Locate the cell with the specified text and output its [x, y] center coordinate. 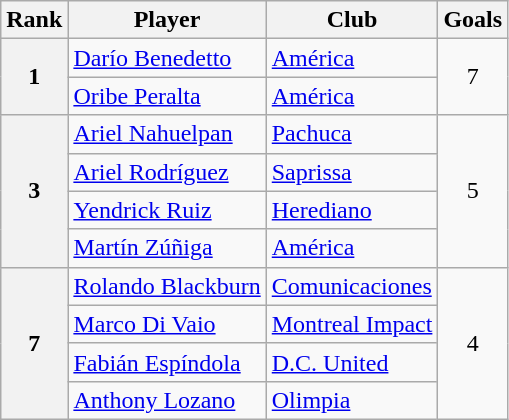
1 [34, 77]
5 [473, 191]
Anthony Lozano [167, 400]
Saprissa [352, 172]
Rank [34, 20]
D.C. United [352, 362]
Ariel Nahuelpan [167, 134]
Club [352, 20]
4 [473, 343]
Marco Di Vaio [167, 324]
Fabián Espíndola [167, 362]
Player [167, 20]
3 [34, 191]
Olimpia [352, 400]
Yendrick Ruiz [167, 210]
Martín Zúñiga [167, 248]
Montreal Impact [352, 324]
Goals [473, 20]
Herediano [352, 210]
Oribe Peralta [167, 96]
Rolando Blackburn [167, 286]
Darío Benedetto [167, 58]
Ariel Rodríguez [167, 172]
Pachuca [352, 134]
Comunicaciones [352, 286]
